For the text-containing cell, return its midpoint in [x, y] coordinate format. 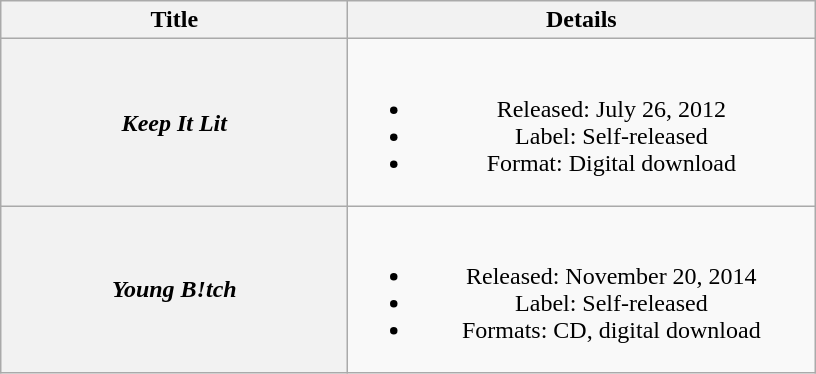
Young B!tch [174, 290]
Released: November 20, 2014Label: Self-releasedFormats: CD, digital download [582, 290]
Released: July 26, 2012Label: Self-releasedFormat: Digital download [582, 122]
Details [582, 20]
Title [174, 20]
Keep It Lit [174, 122]
